From the cell containing the given text, extract its center point as (X, Y) coordinate. 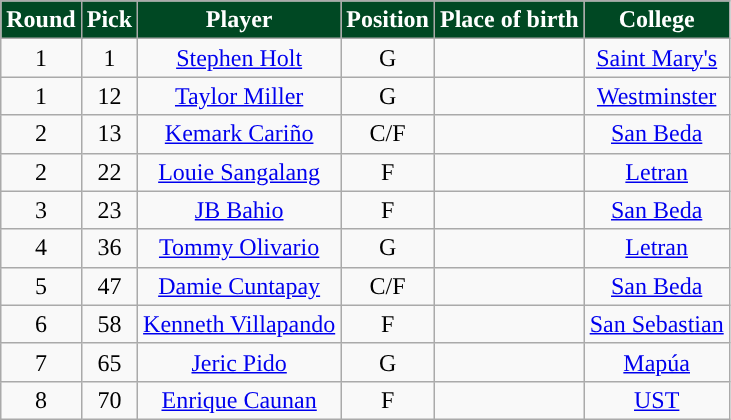
Enrique Caunan (240, 400)
Taylor Miller (240, 96)
58 (109, 324)
Stephen Holt (240, 58)
22 (109, 172)
7 (41, 362)
65 (109, 362)
Position (388, 20)
5 (41, 286)
4 (41, 248)
Westminster (656, 96)
JB Bahio (240, 210)
Louie Sangalang (240, 172)
Place of birth (509, 20)
Pick (109, 20)
47 (109, 286)
Mapúa (656, 362)
36 (109, 248)
Saint Mary's (656, 58)
8 (41, 400)
23 (109, 210)
13 (109, 134)
College (656, 20)
Tommy Olivario (240, 248)
12 (109, 96)
Jeric Pido (240, 362)
Round (41, 20)
70 (109, 400)
San Sebastian (656, 324)
Damie Cuntapay (240, 286)
Kemark Cariño (240, 134)
Kenneth Villapando (240, 324)
6 (41, 324)
Player (240, 20)
UST (656, 400)
3 (41, 210)
